Search for the cell housing the specified text and yield its [X, Y] center coordinate. 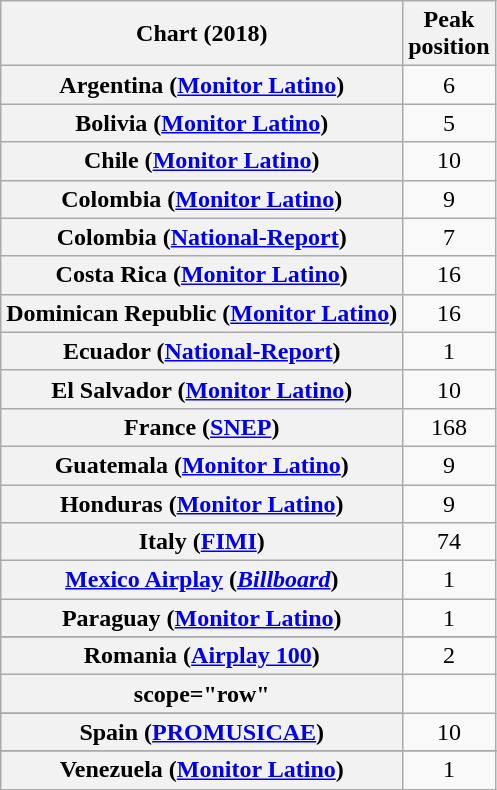
Dominican Republic (Monitor Latino) [202, 313]
5 [449, 123]
Chile (Monitor Latino) [202, 161]
168 [449, 427]
Paraguay (Monitor Latino) [202, 618]
Venezuela (Monitor Latino) [202, 770]
7 [449, 237]
Colombia (National-Report) [202, 237]
scope="row" [202, 694]
Mexico Airplay (Billboard) [202, 580]
Bolivia (Monitor Latino) [202, 123]
France (SNEP) [202, 427]
Colombia (Monitor Latino) [202, 199]
Ecuador (National-Report) [202, 351]
2 [449, 656]
Honduras (Monitor Latino) [202, 503]
74 [449, 542]
Guatemala (Monitor Latino) [202, 465]
Romania (Airplay 100) [202, 656]
Chart (2018) [202, 34]
El Salvador (Monitor Latino) [202, 389]
Costa Rica (Monitor Latino) [202, 275]
Peakposition [449, 34]
Argentina (Monitor Latino) [202, 85]
Italy (FIMI) [202, 542]
Spain (PROMUSICAE) [202, 732]
6 [449, 85]
